Search for the cell housing the specified text and yield its (X, Y) center coordinate. 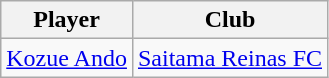
Club (230, 20)
Kozue Ando (67, 58)
Player (67, 20)
Saitama Reinas FC (230, 58)
